Capture the cell that displays the provided text and extract its [X, Y] central coordinate. 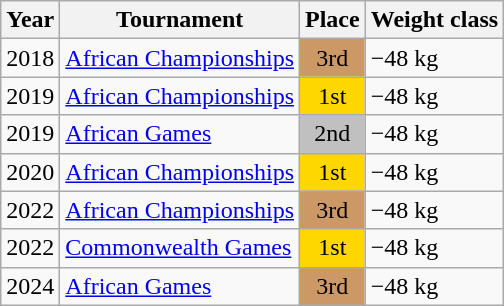
Weight class [434, 20]
2024 [30, 286]
Tournament [180, 20]
2020 [30, 172]
Year [30, 20]
2018 [30, 58]
Place [333, 20]
Commonwealth Games [180, 248]
2nd [333, 134]
